Identify which cell holds the provided text, then report its (X, Y) central coordinate. 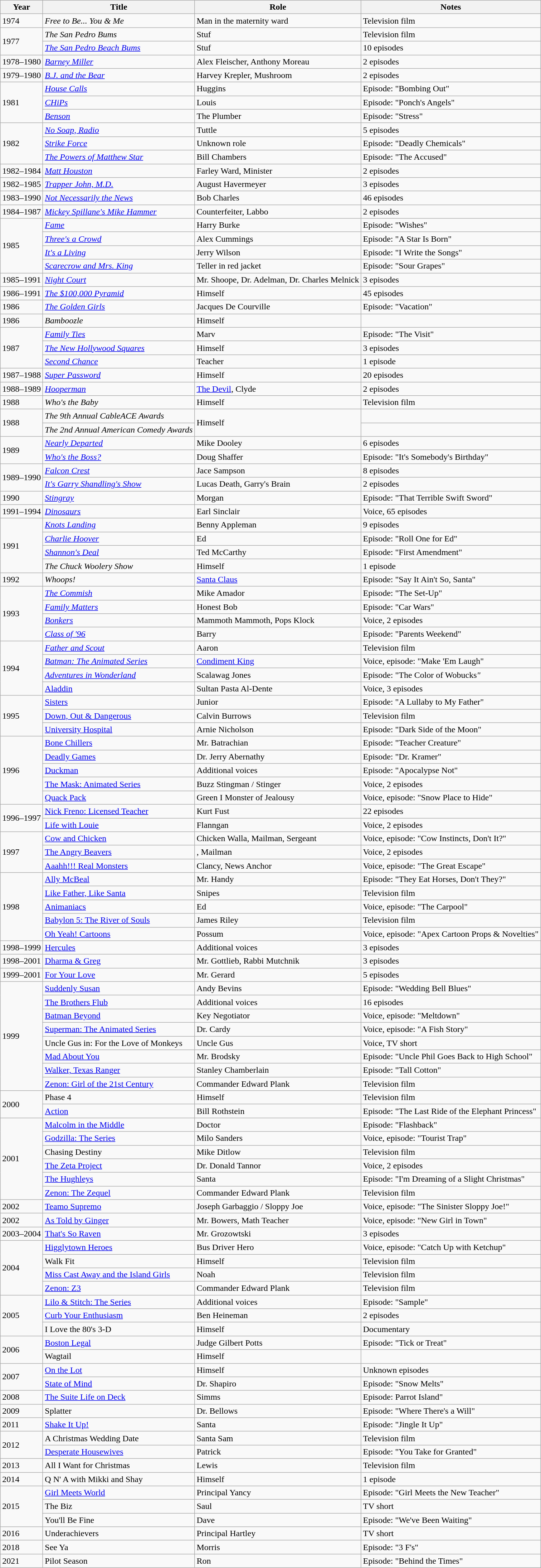
Voice, episode: "Tourist Trap" (451, 1138)
Adventures in Wonderland (119, 675)
Mad About You (119, 1057)
Higglytown Heroes (119, 1247)
1982–1985 (21, 184)
Zenon: The Zequel (119, 1193)
Mr. Shoope, Dr. Adelman, Dr. Charles Melnick (278, 280)
Suddenly Susan (119, 988)
Episode: "A Lullaby to My Father" (451, 702)
Dharma & Greg (119, 961)
The Chuck Woolery Show (119, 566)
Episode: "A Star Is Born" (451, 239)
Jerry Wilson (278, 252)
Chicken Walla, Mailman, Sergeant (278, 839)
Dave (278, 1520)
Episode: "They Eat Horses, Don't They?" (451, 879)
Godzilla: The Series (119, 1138)
Morris (278, 1547)
Santa Claus (278, 579)
Voice, episode: "Cow Instincts, Don't It?" (451, 839)
Dr. Cardy (278, 1029)
1989 (21, 450)
Episode: "Girl Meets the New Teacher" (451, 1493)
2001 (21, 1159)
Batman: The Animated Series (119, 661)
Episode: "You Take for Granted" (451, 1452)
1985–1991 (21, 280)
Batman Beyond (119, 1015)
Episode: "Dr. Kramer" (451, 757)
1983–1990 (21, 198)
Episode: "The Color of Wobucks" (451, 675)
The Hughleys (119, 1179)
Benson (119, 116)
Episode: "Car Wars" (451, 607)
Scalawag Jones (278, 675)
Episode: "Teacher Creature" (451, 743)
Episode: "Sample" (451, 1302)
1993 (21, 613)
2006 (21, 1350)
Principal Yancy (278, 1493)
Simms (278, 1397)
Joseph Garbaggio / Sloppy Joe (278, 1206)
Superman: The Animated Series (119, 1029)
Splatter (119, 1411)
Mike Dooley (278, 443)
Episode: "Apocalypse Not" (451, 770)
Chasing Destiny (119, 1152)
1978–1980 (21, 62)
Harry Burke (278, 225)
Mickey Spillane's Mike Hammer (119, 212)
Episode: "I Write the Songs" (451, 252)
Teller in red jacket (278, 266)
Quack Pack (119, 797)
State of Mind (119, 1384)
Zenon: Girl of the 21st Century (119, 1084)
Episode: "Stress" (451, 116)
Episode: "The Last Ride of the Elephant Princess" (451, 1111)
Ted McCarthy (278, 552)
Episode: "Ponch's Angels" (451, 102)
Wagtail (119, 1356)
Episode: Parrot Island" (451, 1397)
It's Garry Shandling's Show (119, 484)
16 episodes (451, 1002)
The San Pedro Bums (119, 34)
Episode: "Flashback" (451, 1125)
Phase 4 (119, 1097)
Life with Louie (119, 825)
The Commish (119, 593)
University Hospital (119, 729)
1995 (21, 716)
Matt Houston (119, 171)
1987 (21, 348)
Voice, episode: "Apex Cartoon Props & Novelties" (451, 934)
Not Necessarily the News (119, 198)
The Angry Beavers (119, 852)
Dinosaurs (119, 511)
Earl Sinclair (278, 511)
Unknown episodes (451, 1370)
For Your Love (119, 975)
Father and Scout (119, 648)
Morgan (278, 498)
Lewis (278, 1465)
Lucas Death, Garry's Brain (278, 484)
The Plumber (278, 116)
Babylon 5: The River of Souls (119, 920)
Mr. Batrachian (278, 743)
1998–1999 (21, 947)
Bus Driver Hero (278, 1247)
See Ya (119, 1547)
Curb Your Enthusiasm (119, 1316)
Family Matters (119, 607)
1991 (21, 545)
Louis (278, 102)
Voice, episode: "Make 'Em Laugh" (451, 661)
Andy Bevins (278, 988)
Episode: "Where There's a Will" (451, 1411)
Voice, episode: "The Great Escape" (451, 866)
The Golden Girls (119, 307)
Cow and Chicken (119, 839)
The Suite Life on Deck (119, 1397)
Ron (278, 1561)
It's a Living (119, 252)
Arnie Nicholson (278, 729)
The Mask: Animated Series (119, 784)
Scarecrow and Mrs. King (119, 266)
Episode: "Tall Cotton" (451, 1070)
Principal Hartley (278, 1534)
Who's the Baby (119, 402)
Nick Freno: Licensed Teacher (119, 811)
House Calls (119, 89)
Whoops! (119, 579)
1981 (21, 102)
1989–1990 (21, 477)
Voice, episode: "The Carpool" (451, 907)
A Christmas Wedding Date (119, 1438)
Underachievers (119, 1534)
Episode: "Vacation" (451, 307)
Man in the maternity ward (278, 21)
Voice, episode: "New Girl in Town" (451, 1220)
Episode: "Snow Melts" (451, 1384)
1997 (21, 852)
1999 (21, 1036)
August Havermeyer (278, 184)
Calvin Burrows (278, 716)
1999–2001 (21, 975)
Uncle Gus (278, 1043)
Fame (119, 225)
Aaron (278, 648)
Bamboozle (119, 320)
The $100,000 Pyramid (119, 293)
Action (119, 1111)
Episode: "It's Somebody's Birthday" (451, 457)
Voice, episode: "A Fish Story" (451, 1029)
1986–1991 (21, 293)
Aaahh!!! Real Monsters (119, 866)
Documentary (451, 1329)
Episode: "I'm Dreaming of a Slight Christmas" (451, 1179)
Voice, TV short (451, 1043)
Bone Chillers (119, 743)
Milo Sanders (278, 1138)
Stingray (119, 498)
1991–1994 (21, 511)
Charlie Hoover (119, 539)
, Mailman (278, 852)
Trapper John, M.D. (119, 184)
Teamo Supremo (119, 1206)
The Biz (119, 1506)
Q N' A with Mikki and Shay (119, 1479)
Huggins (278, 89)
Shake It Up! (119, 1424)
2018 (21, 1547)
2009 (21, 1411)
1998–2001 (21, 961)
2007 (21, 1377)
Episode: "Tick or Treat" (451, 1343)
Zenon: Z3 (119, 1288)
B.J. and the Bear (119, 75)
The San Pedro Beach Bums (119, 48)
Voice, 65 episodes (451, 511)
2013 (21, 1465)
James Riley (278, 920)
Nearly Departed (119, 443)
1987–1988 (21, 375)
Stanley Chamberlain (278, 1070)
1990 (21, 498)
Pilot Season (119, 1561)
1996–1997 (21, 818)
Oh Yeah! Cartoons (119, 934)
The New Hollywood Squares (119, 348)
20 episodes (451, 375)
2011 (21, 1424)
Bonkers (119, 621)
As Told by Ginger (119, 1220)
Episode: "Behind the Times" (451, 1561)
2015 (21, 1506)
Mike Ditlow (278, 1152)
Mr. Gerard (278, 975)
Barry (278, 634)
Bill Chambers (278, 157)
Barney Miller (119, 62)
Mike Amador (278, 593)
The Powers of Matthew Star (119, 157)
2003–2004 (21, 1234)
Junior (278, 702)
Down, Out & Dangerous (119, 716)
Episode: "Uncle Phil Goes Back to High School" (451, 1057)
1988–1989 (21, 389)
Mammoth Mammoth, Pops Klock (278, 621)
Hercules (119, 947)
2008 (21, 1397)
Class of '96 (119, 634)
1977 (21, 41)
Second Chance (119, 361)
Voice, 3 episodes (451, 689)
Aladdin (119, 689)
Benny Appleman (278, 525)
That's So Raven (119, 1234)
Episode: "3 F's" (451, 1547)
CHiPs (119, 102)
1994 (21, 668)
Three's a Crowd (119, 239)
Year (21, 7)
1992 (21, 579)
Episode: "Wedding Bell Blues" (451, 988)
Knots Landing (119, 525)
Jace Sampson (278, 471)
Dr. Jerry Abernathy (278, 757)
Alex Cummings (278, 239)
Notes (451, 7)
1979–1980 (21, 75)
All I Want for Christmas (119, 1465)
I Love the 80's 3-D (119, 1329)
The Zeta Project (119, 1166)
You'll Be Fine (119, 1520)
Episode: "Dark Side of the Moon" (451, 729)
Sisters (119, 702)
Farley Ward, Minister (278, 171)
Santa Sam (278, 1438)
1985 (21, 246)
Ally McBeal (119, 879)
Tuttle (278, 130)
Saul (278, 1506)
Noah (278, 1275)
Jacques De Courville (278, 307)
Episode: "The Set-Up" (451, 593)
Possum (278, 934)
Bill Rothstein (278, 1111)
Voice, episode: "Catch Up with Ketchup" (451, 1247)
Honest Bob (278, 607)
Episode: "Wishes" (451, 225)
No Soap, Radio (119, 130)
6 episodes (451, 443)
Girl Meets World (119, 1493)
Walk Fit (119, 1261)
2004 (21, 1268)
Mr. Gottlieb, Rabbi Mutchnik (278, 961)
46 episodes (451, 198)
Green I Monster of Jealousy (278, 797)
Title (119, 7)
Clancy, News Anchor (278, 866)
Duckman (119, 770)
8 episodes (451, 471)
Unknown role (278, 143)
Mr. Grozowtski (278, 1234)
Bob Charles (278, 198)
Kurt Fust (278, 811)
Harvey Krepler, Mushroom (278, 75)
Family Ties (119, 334)
Like Father, Like Santa (119, 893)
Uncle Gus in: For the Love of Monkeys (119, 1043)
Teacher (278, 361)
Shannon's Deal (119, 552)
Doug Shaffer (278, 457)
Episode: "First Amendment" (451, 552)
Flanngan (278, 825)
Snipes (278, 893)
Episode: "That Terrible Swift Sword" (451, 498)
Alex Fleischer, Anthony Moreau (278, 62)
The Devil, Clyde (278, 389)
1982 (21, 143)
The 9th Annual CableACE Awards (119, 416)
Boston Legal (119, 1343)
Ben Heineman (278, 1316)
2012 (21, 1445)
Role (278, 7)
The 2nd Annual American Comedy Awards (119, 430)
Episode: "Parents Weekend" (451, 634)
45 episodes (451, 293)
Deadly Games (119, 757)
1982–1984 (21, 171)
Judge Gilbert Potts (278, 1343)
Malcolm in the Middle (119, 1125)
Night Court (119, 280)
Episode: "Deadly Chemicals" (451, 143)
Who's the Boss? (119, 457)
Animaniacs (119, 907)
2016 (21, 1534)
22 episodes (451, 811)
Episode: "We've Been Waiting" (451, 1520)
Voice, episode: "Snow Place to Hide" (451, 797)
Condiment King (278, 661)
Strike Force (119, 143)
10 episodes (451, 48)
9 episodes (451, 525)
Episode: "Say It Ain't So, Santa" (451, 579)
Sultan Pasta Al-Dente (278, 689)
Hooperman (119, 389)
Episode: "Sour Grapes" (451, 266)
Episode: "Jingle It Up" (451, 1424)
Episode: "The Accused" (451, 157)
Free to Be... You & Me (119, 21)
On the Lot (119, 1370)
Buzz Stingman / Stinger (278, 784)
Miss Cast Away and the Island Girls (119, 1275)
Dr. Bellows (278, 1411)
Voice, episode: "The Sinister Sloppy Joe!" (451, 1206)
Mr. Bowers, Math Teacher (278, 1220)
Voice, episode: "Meltdown" (451, 1015)
Episode: "The Visit" (451, 334)
Episode: "Bombing Out" (451, 89)
Lilo & Stitch: The Series (119, 1302)
Key Negotiator (278, 1015)
2014 (21, 1479)
Patrick (278, 1452)
1984–1987 (21, 212)
1974 (21, 21)
Episode: "Roll One for Ed" (451, 539)
Falcon Crest (119, 471)
Dr. Donald Tannor (278, 1166)
2005 (21, 1316)
Marv (278, 334)
1996 (21, 770)
Desperate Housewives (119, 1452)
Mr. Handy (278, 879)
Super Password (119, 375)
Counterfeiter, Labbo (278, 212)
Dr. Shapiro (278, 1384)
The Brothers Flub (119, 1002)
Doctor (278, 1125)
2021 (21, 1561)
Walker, Texas Ranger (119, 1070)
1998 (21, 907)
2000 (21, 1104)
Mr. Brodsky (278, 1057)
